For the text-containing cell, return its midpoint in (X, Y) coordinate format. 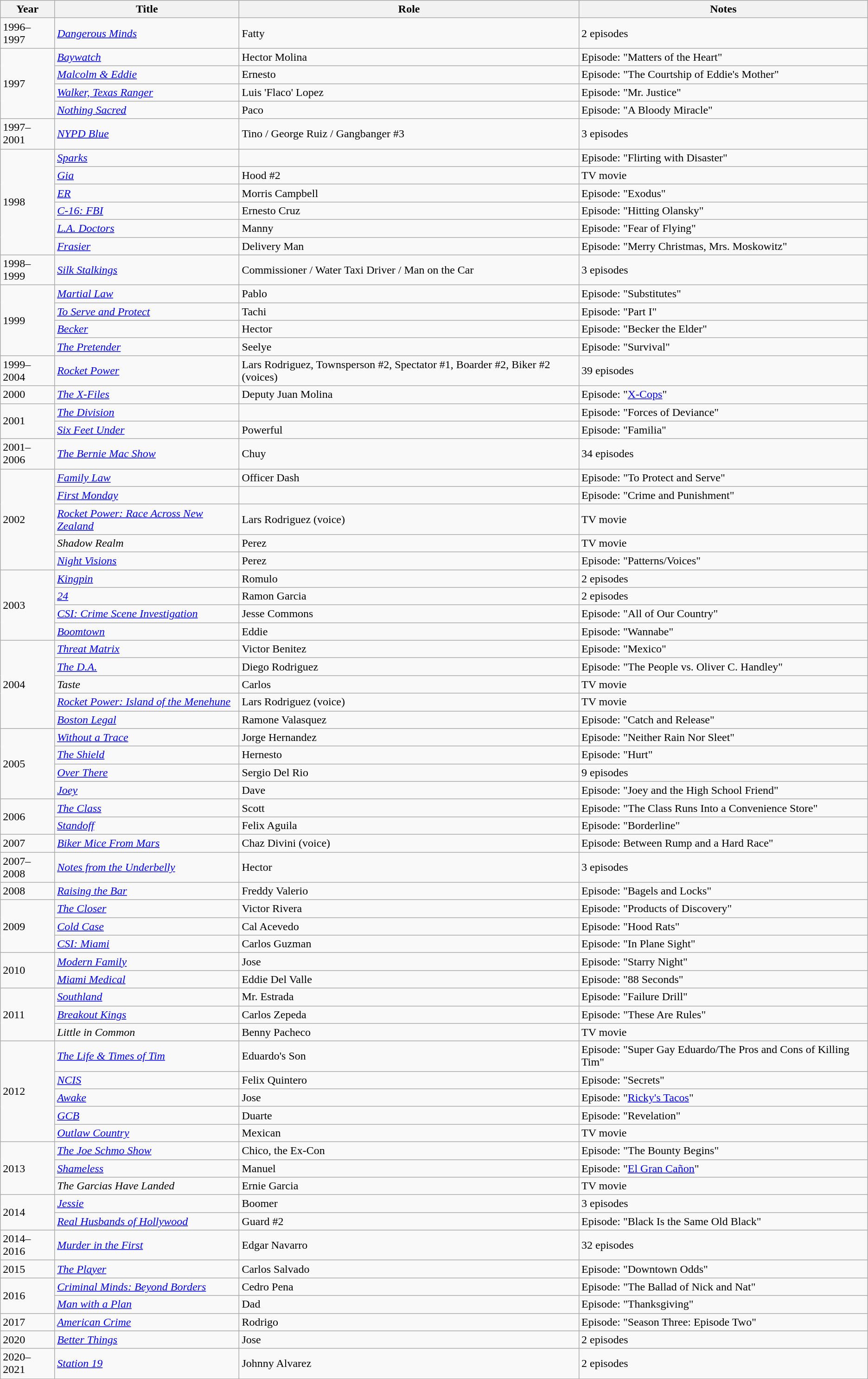
1998 (28, 202)
1999 (28, 320)
Episode: "Neither Rain Nor Sleet" (723, 737)
2020–2021 (28, 1363)
Chico, the Ex-Con (409, 1150)
L.A. Doctors (147, 228)
1996–1997 (28, 33)
Outlaw Country (147, 1133)
Diego Rodriguez (409, 667)
Lars Rodriguez, Townsperson #2, Spectator #1, Boarder #2, Biker #2 (voices) (409, 371)
The Bernie Mac Show (147, 453)
Cedro Pena (409, 1287)
Episode: "Bagels and Locks" (723, 891)
2008 (28, 891)
GCB (147, 1115)
Rodrigo (409, 1322)
Episode: "Hood Rats" (723, 926)
2013 (28, 1168)
Duarte (409, 1115)
Raising the Bar (147, 891)
Pablo (409, 294)
2017 (28, 1322)
Episode: "Mr. Justice" (723, 92)
2005 (28, 764)
2016 (28, 1296)
Southland (147, 997)
2014 (28, 1213)
Episode: "Substitutes" (723, 294)
Episode: "Fear of Flying" (723, 228)
39 episodes (723, 371)
Hernesto (409, 755)
Dangerous Minds (147, 33)
Episode: "El Gran Cañon" (723, 1168)
Episode: "88 Seconds" (723, 979)
Standoff (147, 825)
24 (147, 596)
Felix Quintero (409, 1080)
Episode: "Downtown Odds" (723, 1269)
Ramon Garcia (409, 596)
Sparks (147, 158)
2007–2008 (28, 867)
The D.A. (147, 667)
Hood #2 (409, 175)
Criminal Minds: Beyond Borders (147, 1287)
Tino / George Ruiz / Gangbanger #3 (409, 134)
Episode: "Season Three: Episode Two" (723, 1322)
Victor Benitez (409, 649)
Officer Dash (409, 478)
Manuel (409, 1168)
Benny Pacheco (409, 1032)
2001–2006 (28, 453)
Breakout Kings (147, 1015)
Episode: "Borderline" (723, 825)
Without a Trace (147, 737)
Episode: "Flirting with Disaster" (723, 158)
1999–2004 (28, 371)
Episode: "The Courtship of Eddie's Mother" (723, 75)
Year (28, 9)
Episode: "Becker the Elder" (723, 329)
Cold Case (147, 926)
The X-Files (147, 395)
Better Things (147, 1340)
1997–2001 (28, 134)
Johnny Alvarez (409, 1363)
ER (147, 193)
Guard #2 (409, 1221)
Cal Acevedo (409, 926)
Episode: "Patterns/Voices" (723, 561)
Carlos Zepeda (409, 1015)
Episode: "Joey and the High School Friend" (723, 790)
Episode: "Mexico" (723, 649)
Rocket Power (147, 371)
2020 (28, 1340)
Episode: "Survival" (723, 347)
Becker (147, 329)
Threat Matrix (147, 649)
Station 19 (147, 1363)
Eddie (409, 632)
Episode: "The Class Runs Into a Convenience Store" (723, 808)
Real Husbands of Hollywood (147, 1221)
Manny (409, 228)
Modern Family (147, 962)
Eddie Del Valle (409, 979)
Freddy Valerio (409, 891)
American Crime (147, 1322)
Dad (409, 1304)
Mr. Estrada (409, 997)
The Life & Times of Tim (147, 1056)
Episode: "Revelation" (723, 1115)
Episode: "Familia" (723, 430)
Hector Molina (409, 57)
Episode: "Secrets" (723, 1080)
Title (147, 9)
Episode: "X-Cops" (723, 395)
Rocket Power: Island of the Menehune (147, 702)
Carlos Guzman (409, 944)
Shameless (147, 1168)
1997 (28, 83)
Notes from the Underbelly (147, 867)
Jorge Hernandez (409, 737)
Kingpin (147, 578)
Episode: "All of Our Country" (723, 614)
The Shield (147, 755)
Martial Law (147, 294)
Taste (147, 684)
NYPD Blue (147, 134)
Ernesto Cruz (409, 211)
Sergio Del Rio (409, 772)
The Division (147, 412)
1998–1999 (28, 270)
C-16: FBI (147, 211)
To Serve and Protect (147, 312)
2004 (28, 684)
Episode: "Merry Christmas, Mrs. Moskowitz" (723, 246)
Carlos Salvado (409, 1269)
Family Law (147, 478)
Episode: "In Plane Sight" (723, 944)
Paco (409, 110)
Jesse Commons (409, 614)
First Monday (147, 495)
2014–2016 (28, 1245)
Episode: "A Bloody Miracle" (723, 110)
Murder in the First (147, 1245)
2010 (28, 970)
Rocket Power: Race Across New Zealand (147, 519)
Six Feet Under (147, 430)
Night Visions (147, 561)
32 episodes (723, 1245)
Episode: "Products of Discovery" (723, 909)
Commissioner / Water Taxi Driver / Man on the Car (409, 270)
2009 (28, 926)
Scott (409, 808)
Carlos (409, 684)
CSI: Crime Scene Investigation (147, 614)
Episode: "Catch and Release" (723, 720)
Seelye (409, 347)
2015 (28, 1269)
Episode: "Hurt" (723, 755)
34 episodes (723, 453)
Episode: "The Ballad of Nick and Nat" (723, 1287)
2007 (28, 843)
The Joe Schmo Show (147, 1150)
Mexican (409, 1133)
Romulo (409, 578)
Boomer (409, 1204)
CSI: Miami (147, 944)
2006 (28, 817)
Ernie Garcia (409, 1186)
Episode: "Matters of the Heart" (723, 57)
Little in Common (147, 1032)
2000 (28, 395)
Role (409, 9)
2001 (28, 421)
Man with a Plan (147, 1304)
2002 (28, 519)
Eduardo's Son (409, 1056)
Chaz Divini (voice) (409, 843)
Powerful (409, 430)
Dave (409, 790)
Luis 'Flaco' Lopez (409, 92)
Walker, Texas Ranger (147, 92)
Jessie (147, 1204)
Frasier (147, 246)
The Class (147, 808)
Episode: "Part I" (723, 312)
Gia (147, 175)
2003 (28, 605)
Biker Mice From Mars (147, 843)
Ramone Valasquez (409, 720)
Episode: "To Protect and Serve" (723, 478)
The Pretender (147, 347)
Silk Stalkings (147, 270)
Miami Medical (147, 979)
Episode: "Super Gay Eduardo/The Pros and Cons of Killing Tim" (723, 1056)
Episode: "Starry Night" (723, 962)
Episode: "Black Is the Same Old Black" (723, 1221)
Episode: "Crime and Punishment" (723, 495)
Joey (147, 790)
Ernesto (409, 75)
Fatty (409, 33)
Awake (147, 1098)
Nothing Sacred (147, 110)
Episode: "Ricky's Tacos" (723, 1098)
Episode: "These Are Rules" (723, 1015)
Delivery Man (409, 246)
The Closer (147, 909)
Episode: "Failure Drill" (723, 997)
9 episodes (723, 772)
Victor Rivera (409, 909)
Boston Legal (147, 720)
2012 (28, 1092)
The Garcias Have Landed (147, 1186)
Episode: Between Rump and a Hard Race" (723, 843)
Edgar Navarro (409, 1245)
Notes (723, 9)
Felix Aguila (409, 825)
Morris Campbell (409, 193)
Over There (147, 772)
Tachi (409, 312)
Episode: "Wannabe" (723, 632)
Boomtown (147, 632)
Deputy Juan Molina (409, 395)
NCIS (147, 1080)
Malcolm & Eddie (147, 75)
Episode: "The Bounty Begins" (723, 1150)
Episode: "Hitting Olansky" (723, 211)
Episode: "Exodus" (723, 193)
Baywatch (147, 57)
The Player (147, 1269)
Shadow Realm (147, 543)
Chuy (409, 453)
2011 (28, 1015)
Episode: "Forces of Deviance" (723, 412)
Episode: "Thanksgiving" (723, 1304)
Episode: "The People vs. Oliver C. Handley" (723, 667)
